Capture the cell that displays the provided text and extract its (x, y) central coordinate. 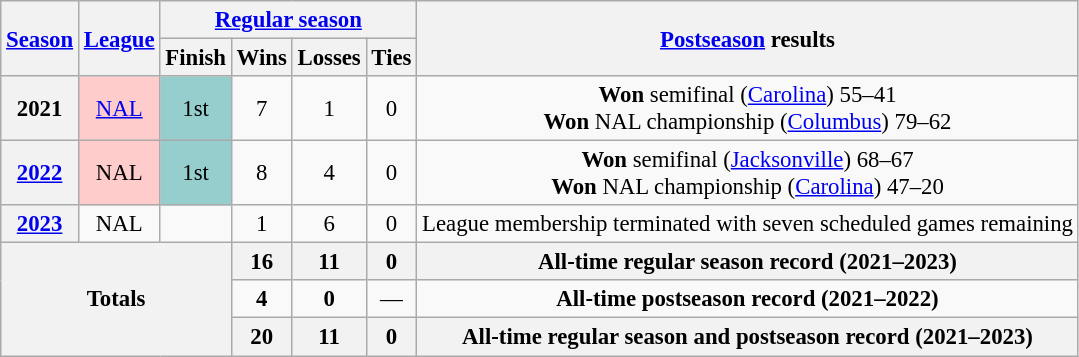
Finish (196, 58)
8 (262, 174)
All-time regular season record (2021–2023) (748, 262)
2022 (40, 174)
Regular season (288, 20)
Season (40, 38)
All-time postseason record (2021–2022) (748, 299)
2023 (40, 224)
Wins (262, 58)
Totals (116, 300)
League (118, 38)
20 (262, 337)
7 (262, 108)
16 (262, 262)
2021 (40, 108)
Postseason results (748, 38)
League membership terminated with seven scheduled games remaining (748, 224)
Won semifinal (Carolina) 55–41 Won NAL championship (Columbus) 79–62 (748, 108)
Won semifinal (Jacksonville) 68–67 Won NAL championship (Carolina) 47–20 (748, 174)
Losses (329, 58)
6 (329, 224)
— (392, 299)
All-time regular season and postseason record (2021–2023) (748, 337)
Ties (392, 58)
